Locate the cell with the specified text and output its [X, Y] center coordinate. 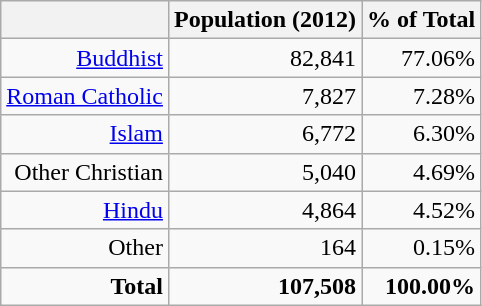
4.52% [422, 210]
107,508 [264, 286]
% of Total [422, 20]
Islam [85, 134]
4,864 [264, 210]
6,772 [264, 134]
Total [85, 286]
Other [85, 248]
5,040 [264, 172]
Other Christian [85, 172]
4.69% [422, 172]
7,827 [264, 96]
Roman Catholic [85, 96]
Buddhist [85, 58]
164 [264, 248]
7.28% [422, 96]
100.00% [422, 286]
0.15% [422, 248]
Population (2012) [264, 20]
Hindu [85, 210]
82,841 [264, 58]
6.30% [422, 134]
77.06% [422, 58]
